Identify which cell holds the provided text, then report its [X, Y] central coordinate. 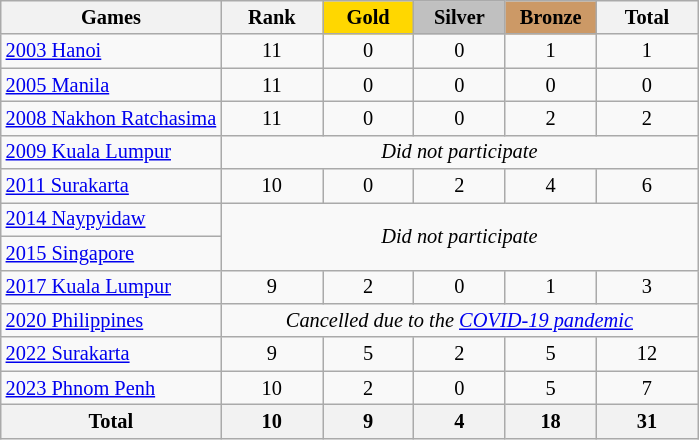
2009 Kuala Lumpur [111, 152]
12 [646, 354]
7 [646, 388]
3 [646, 287]
18 [550, 422]
2014 Naypyidaw [111, 220]
Games [111, 18]
Rank [272, 18]
6 [646, 186]
Silver [460, 18]
2023 Phnom Penh [111, 388]
2017 Kuala Lumpur [111, 287]
2022 Surakarta [111, 354]
2011 Surakarta [111, 186]
Cancelled due to the COVID-19 pandemic [460, 321]
Bronze [550, 18]
2005 Manila [111, 85]
2003 Hanoi [111, 51]
2020 Philippines [111, 321]
Gold [368, 18]
31 [646, 422]
2015 Singapore [111, 253]
2008 Nakhon Ratchasima [111, 119]
